Extract the [X, Y] coordinate from the center of the cell holding the provided text.  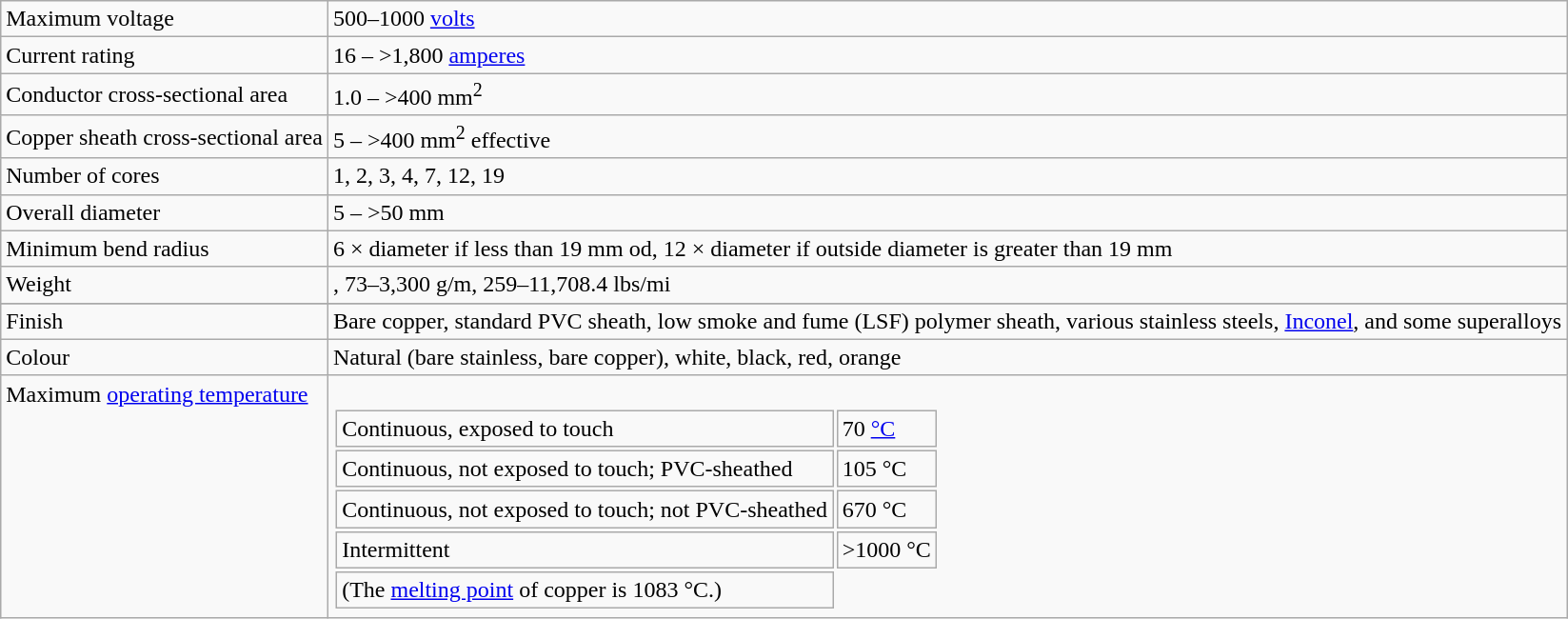
Colour [165, 357]
Copper sheath cross-sectional area [165, 137]
5 – >400 mm2 effective [946, 137]
16 – >1,800 amperes [946, 55]
Finish [165, 321]
6 × diameter if less than 19 mm od, 12 × diameter if outside diameter is greater than 19 mm [946, 249]
Overall diameter [165, 212]
Bare copper, standard PVC sheath, low smoke and fume (LSF) polymer sheath, various stainless steels, Inconel, and some superalloys [946, 321]
Continuous, not exposed to touch; not PVC-sheathed [585, 509]
1.0 – >400 mm2 [946, 95]
Conductor cross-sectional area [165, 95]
Maximum voltage [165, 19]
Weight [165, 285]
5 – >50 mm [946, 212]
, 73–3,300 g/m, 259–11,708.4 lbs/mi [946, 285]
1, 2, 3, 4, 7, 12, 19 [946, 176]
Continuous, exposed to touch [585, 429]
70 °C [886, 429]
Natural (bare stainless, bare copper), white, black, red, orange [946, 357]
Intermittent [585, 550]
500–1000 volts [946, 19]
Continuous, not exposed to touch; PVC-sheathed [585, 469]
105 °C [886, 469]
Minimum bend radius [165, 249]
Current rating [165, 55]
>1000 °C [886, 550]
(The melting point of copper is 1083 °C.) [585, 590]
Number of cores [165, 176]
Maximum operating temperature [165, 496]
670 °C [886, 509]
